Provide the [X, Y] coordinate of the cell's center where the given text is located.  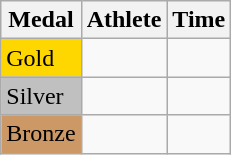
Medal [41, 20]
Bronze [41, 134]
Gold [41, 58]
Silver [41, 96]
Time [199, 20]
Athlete [124, 20]
